Return the [x, y] coordinate for the center point of the cell that contains the specified text.  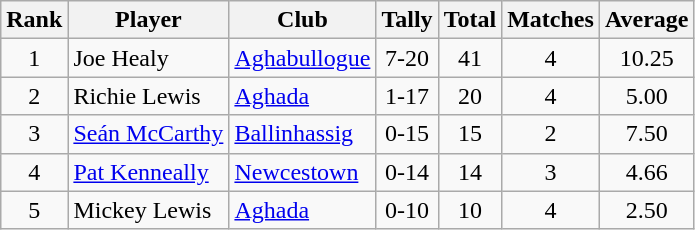
7.50 [646, 134]
Player [148, 20]
20 [470, 96]
Rank [34, 20]
0-15 [407, 134]
41 [470, 58]
1-17 [407, 96]
0-14 [407, 172]
5.00 [646, 96]
Pat Kenneally [148, 172]
7-20 [407, 58]
0-10 [407, 210]
Aghabullogue [302, 58]
5 [34, 210]
Matches [551, 20]
Joe Healy [148, 58]
Richie Lewis [148, 96]
Seán McCarthy [148, 134]
Total [470, 20]
2.50 [646, 210]
Tally [407, 20]
Mickey Lewis [148, 210]
15 [470, 134]
Newcestown [302, 172]
Average [646, 20]
1 [34, 58]
14 [470, 172]
4.66 [646, 172]
10.25 [646, 58]
Club [302, 20]
Ballinhassig [302, 134]
10 [470, 210]
